Extract the (X, Y) coordinate from the center of the cell holding the provided text.  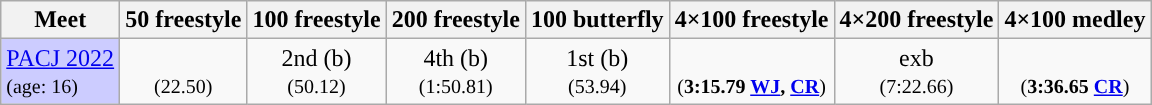
4th (b)(1:50.81) (456, 72)
4×100 medley (1075, 20)
exb(7:22.66) (916, 72)
2nd (b)(50.12) (316, 72)
Meet (60, 20)
4×100 freestyle (752, 20)
100 freestyle (316, 20)
PACJ 2022(age: 16) (60, 72)
(3:15.79 WJ, CR) (752, 72)
100 butterfly (597, 20)
200 freestyle (456, 20)
50 freestyle (184, 20)
(3:36.65 CR) (1075, 72)
1st (b)(53.94) (597, 72)
(22.50) (184, 72)
4×200 freestyle (916, 20)
